Detect which cell encompasses the target text, then output its (X, Y) center coordinate. 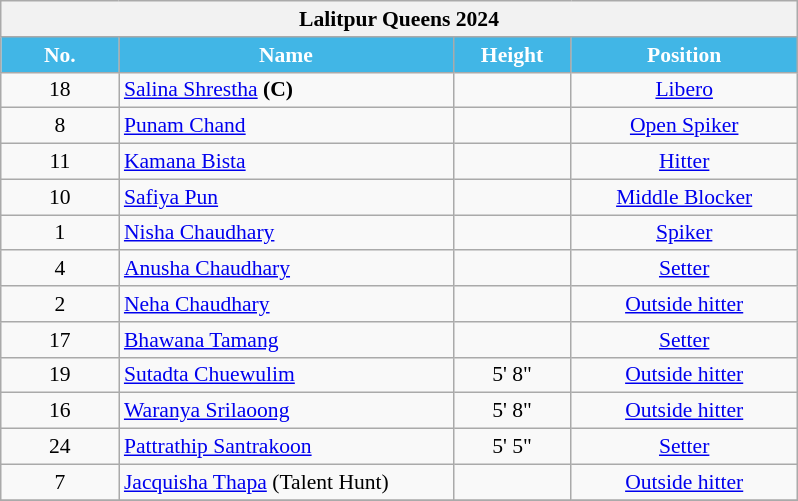
Lalitpur Queens 2024 (399, 19)
7 (60, 482)
19 (60, 375)
No. (60, 55)
18 (60, 90)
Waranya Srilaoong (286, 411)
Pattrathip Santrakoon (286, 447)
Anusha Chaudhary (286, 269)
Safiya Pun (286, 197)
Position (684, 55)
Bhawana Tamang (286, 340)
Nisha Chaudhary (286, 233)
5' 5" (512, 447)
Kamana Bista (286, 162)
4 (60, 269)
Salina Shrestha (C) (286, 90)
Open Spiker (684, 126)
Jacquisha Thapa (Talent Hunt) (286, 482)
Sutadta Chuewulim (286, 375)
Spiker (684, 233)
Libero (684, 90)
Hitter (684, 162)
10 (60, 197)
Height (512, 55)
Name (286, 55)
1 (60, 233)
Neha Chaudhary (286, 304)
24 (60, 447)
Middle Blocker (684, 197)
17 (60, 340)
2 (60, 304)
8 (60, 126)
11 (60, 162)
16 (60, 411)
Punam Chand (286, 126)
